Extract the (X, Y) coordinate from the center of the cell holding the provided text.  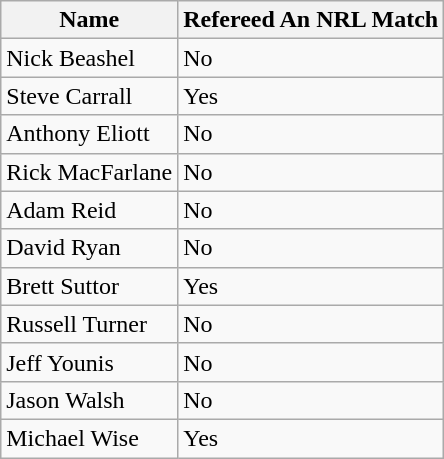
Steve Carrall (90, 96)
Refereed An NRL Match (311, 20)
Rick MacFarlane (90, 172)
David Ryan (90, 248)
Jeff Younis (90, 362)
Name (90, 20)
Michael Wise (90, 438)
Nick Beashel (90, 58)
Jason Walsh (90, 400)
Adam Reid (90, 210)
Brett Suttor (90, 286)
Anthony Eliott (90, 134)
Russell Turner (90, 324)
